Identify which cell holds the provided text, then report its (X, Y) central coordinate. 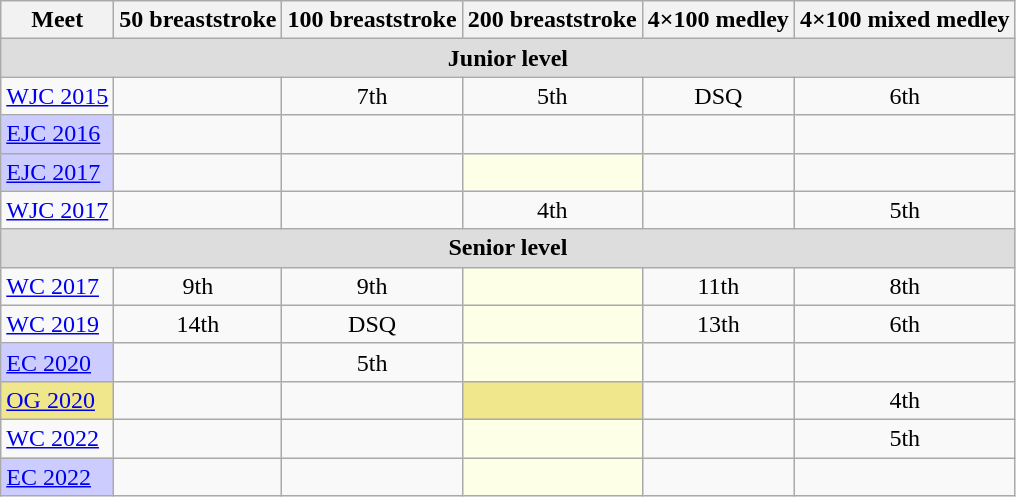
EC 2020 (58, 362)
Senior level (508, 248)
14th (198, 324)
WC 2022 (58, 438)
WJC 2015 (58, 96)
7th (372, 96)
13th (718, 324)
200 breaststroke (552, 20)
Meet (58, 20)
11th (718, 286)
100 breaststroke (372, 20)
4×100 medley (718, 20)
EC 2022 (58, 477)
EJC 2017 (58, 172)
WJC 2017 (58, 210)
WC 2019 (58, 324)
WC 2017 (58, 286)
EJC 2016 (58, 134)
8th (904, 286)
Junior level (508, 58)
OG 2020 (58, 400)
50 breaststroke (198, 20)
4×100 mixed medley (904, 20)
